For the text-containing cell, return its midpoint in (X, Y) coordinate format. 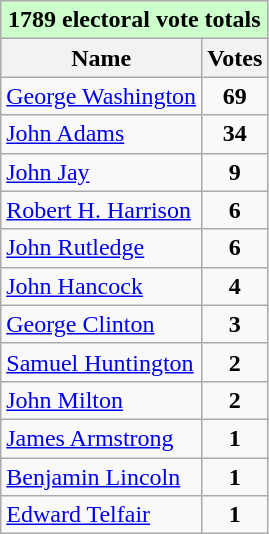
James Armstrong (102, 438)
1789 electoral vote totals (134, 20)
9 (235, 172)
Name (102, 58)
4 (235, 286)
John Milton (102, 400)
John Hancock (102, 286)
Edward Telfair (102, 515)
69 (235, 96)
John Adams (102, 134)
Votes (235, 58)
Benjamin Lincoln (102, 477)
34 (235, 134)
Samuel Huntington (102, 362)
John Jay (102, 172)
Robert H. Harrison (102, 210)
John Rutledge (102, 248)
George Washington (102, 96)
3 (235, 324)
George Clinton (102, 324)
